Capture the cell that displays the provided text and extract its [X, Y] central coordinate. 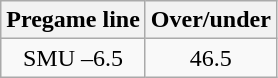
46.5 [210, 58]
Over/under [210, 20]
Pregame line [74, 20]
SMU –6.5 [74, 58]
